Extract the [X, Y] coordinate from the center of the cell holding the provided text.  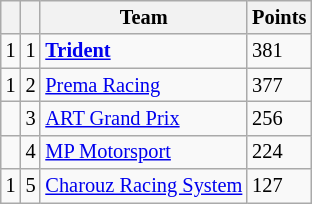
ART Grand Prix [144, 118]
Prema Racing [144, 85]
Team [144, 17]
381 [279, 51]
224 [279, 152]
4 [31, 152]
377 [279, 85]
127 [279, 186]
Points [279, 17]
3 [31, 118]
Trident [144, 51]
Charouz Racing System [144, 186]
MP Motorsport [144, 152]
2 [31, 85]
256 [279, 118]
5 [31, 186]
